Extract the (x, y) coordinate from the center of the cell holding the provided text.  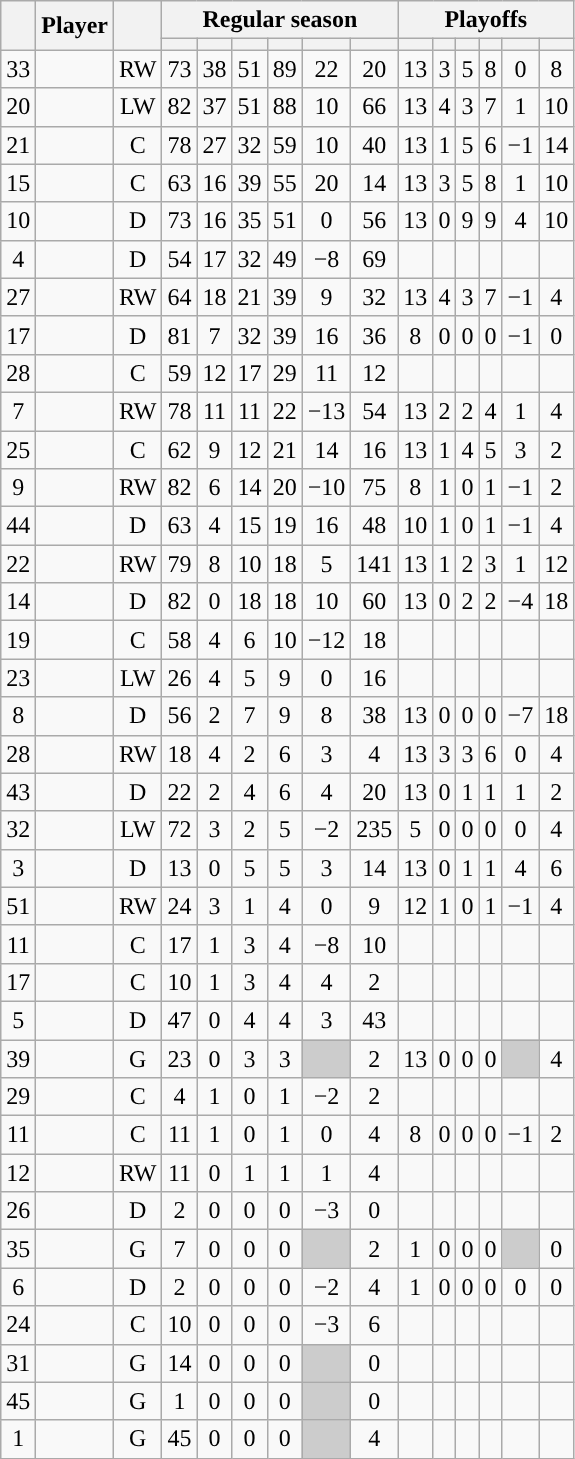
25 (18, 449)
49 (284, 259)
−12 (326, 640)
Playoffs (486, 20)
33 (18, 69)
31 (18, 1363)
Regular season (280, 20)
Player (75, 26)
−13 (326, 411)
64 (180, 297)
37 (214, 107)
89 (284, 69)
55 (284, 183)
40 (374, 145)
60 (374, 602)
69 (374, 259)
44 (18, 526)
58 (180, 640)
79 (180, 564)
141 (374, 564)
−4 (520, 602)
−10 (326, 488)
72 (180, 830)
48 (374, 526)
−7 (520, 716)
235 (374, 830)
62 (180, 449)
81 (180, 335)
75 (374, 488)
88 (284, 107)
36 (374, 335)
47 (180, 1020)
66 (374, 107)
